Provide the (X, Y) coordinate of the cell's center where the given text is located.  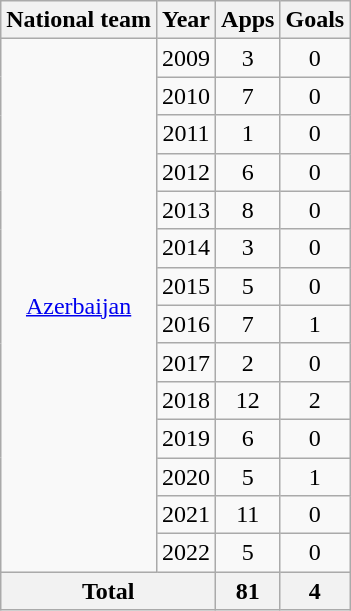
2010 (186, 96)
2022 (186, 553)
2012 (186, 172)
81 (248, 591)
8 (248, 210)
Azerbaijan (79, 306)
2016 (186, 324)
2014 (186, 248)
Year (186, 20)
2011 (186, 134)
Total (108, 591)
2020 (186, 477)
2009 (186, 58)
2018 (186, 400)
National team (79, 20)
2017 (186, 362)
Goals (315, 20)
4 (315, 591)
2019 (186, 438)
2021 (186, 515)
2013 (186, 210)
12 (248, 400)
11 (248, 515)
2015 (186, 286)
Apps (248, 20)
